Search for the cell housing the specified text and yield its (x, y) center coordinate. 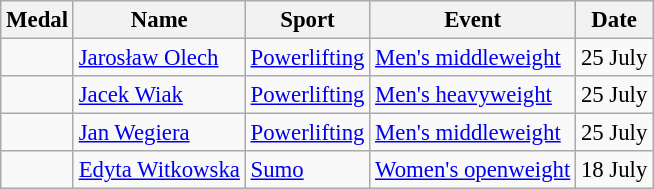
Women's openweight (473, 170)
Event (473, 20)
Men's heavyweight (473, 95)
Sport (307, 20)
Date (614, 20)
Jan Wegiera (159, 133)
Name (159, 20)
Sumo (307, 170)
Edyta Witkowska (159, 170)
Medal (38, 20)
Jarosław Olech (159, 58)
Jacek Wiak (159, 95)
18 July (614, 170)
